Detect which cell encompasses the target text, then output its [x, y] center coordinate. 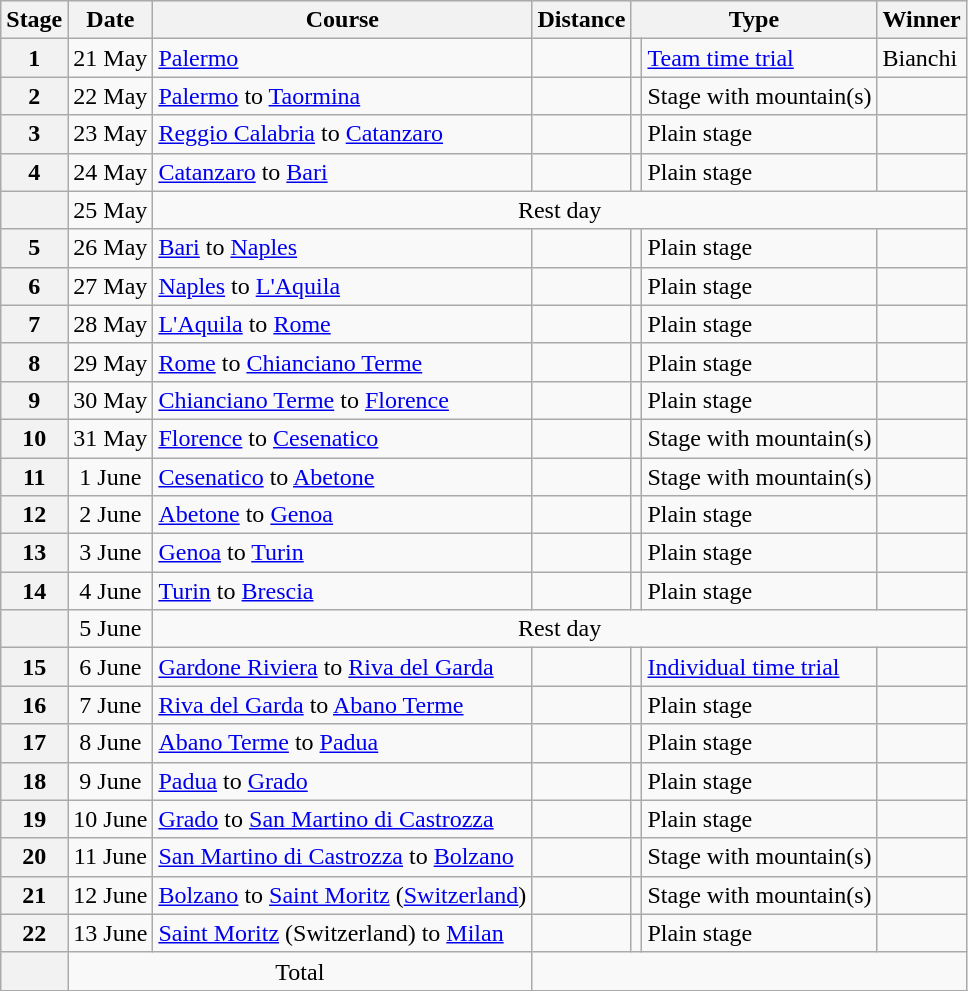
Team time trial [760, 58]
Type [754, 20]
22 May [110, 96]
Grado to San Martino di Castrozza [342, 819]
Course [342, 20]
Palermo [342, 58]
3 [34, 134]
21 May [110, 58]
14 [34, 591]
Abetone to Genoa [342, 515]
Date [110, 20]
26 May [110, 248]
8 [34, 362]
27 May [110, 286]
Stage [34, 20]
3 June [110, 553]
Bari to Naples [342, 248]
Chianciano Terme to Florence [342, 400]
6 June [110, 667]
Turin to Brescia [342, 591]
Saint Moritz (Switzerland) to Milan [342, 933]
L'Aquila to Rome [342, 324]
21 [34, 895]
11 [34, 477]
13 June [110, 933]
12 [34, 515]
10 [34, 438]
18 [34, 781]
29 May [110, 362]
1 June [110, 477]
22 [34, 933]
5 [34, 248]
23 May [110, 134]
Gardone Riviera to Riva del Garda [342, 667]
8 June [110, 743]
9 [34, 400]
Winner [922, 20]
Naples to L'Aquila [342, 286]
Total [300, 971]
Individual time trial [760, 667]
16 [34, 705]
1 [34, 58]
5 June [110, 629]
11 June [110, 857]
25 May [110, 210]
Bianchi [922, 58]
13 [34, 553]
Distance [582, 20]
Rome to Chianciano Terme [342, 362]
4 June [110, 591]
12 June [110, 895]
10 June [110, 819]
6 [34, 286]
Bolzano to Saint Moritz (Switzerland) [342, 895]
Palermo to Taormina [342, 96]
San Martino di Castrozza to Bolzano [342, 857]
Florence to Cesenatico [342, 438]
Genoa to Turin [342, 553]
15 [34, 667]
31 May [110, 438]
Padua to Grado [342, 781]
28 May [110, 324]
Abano Terme to Padua [342, 743]
2 June [110, 515]
Catanzaro to Bari [342, 172]
17 [34, 743]
Cesenatico to Abetone [342, 477]
4 [34, 172]
20 [34, 857]
19 [34, 819]
Riva del Garda to Abano Terme [342, 705]
7 [34, 324]
2 [34, 96]
Reggio Calabria to Catanzaro [342, 134]
24 May [110, 172]
7 June [110, 705]
30 May [110, 400]
9 June [110, 781]
